Scan for the cell matching the given text and deliver its (X, Y) coordinate at center. 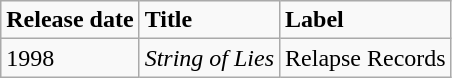
Title (209, 20)
Label (366, 20)
Release date (70, 20)
Relapse Records (366, 58)
1998 (70, 58)
String of Lies (209, 58)
